Locate the cell with the specified text and output its (x, y) center coordinate. 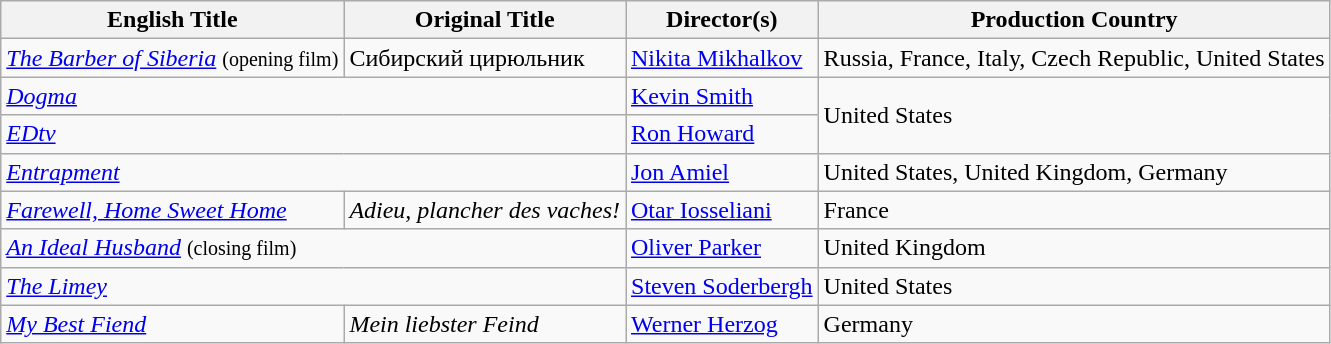
Nikita Mikhalkov (722, 58)
Original Title (485, 20)
English Title (172, 20)
The Limey (314, 286)
Oliver Parker (722, 248)
The Barber of Siberia (opening film) (172, 58)
Ron Howard (722, 134)
Russia, France, Italy, Czech Republic, United States (1074, 58)
Dogma (314, 96)
Adieu, plancher des vaches! (485, 210)
EDtv (314, 134)
Kevin Smith (722, 96)
Werner Herzog (722, 324)
United States, United Kingdom, Germany (1074, 172)
An Ideal Husband (closing film) (314, 248)
Otar Iosseliani (722, 210)
Germany (1074, 324)
Mein liebster Feind (485, 324)
Entrapment (314, 172)
Сибирский цирюльник (485, 58)
Jon Amiel (722, 172)
Farewell, Home Sweet Home (172, 210)
My Best Fiend (172, 324)
Director(s) (722, 20)
Production Country (1074, 20)
Steven Soderbergh (722, 286)
United Kingdom (1074, 248)
France (1074, 210)
